Search for the cell housing the specified text and yield its [x, y] center coordinate. 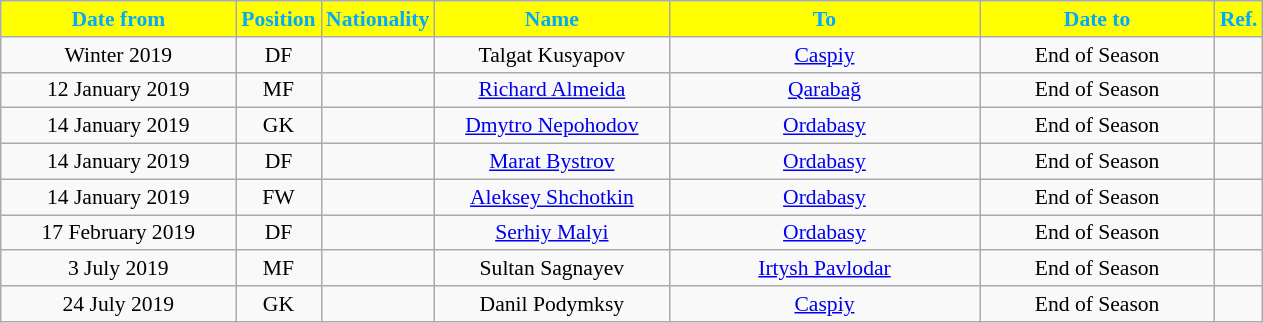
To [824, 19]
Qarabağ [824, 90]
12 January 2019 [118, 90]
Aleksey Shchotkin [552, 197]
Sultan Sagnayev [552, 269]
17 February 2019 [118, 233]
Marat Bystrov [552, 162]
FW [278, 197]
24 July 2019 [118, 304]
Nationality [378, 19]
Talgat Kusyapov [552, 55]
Winter 2019 [118, 55]
Richard Almeida [552, 90]
Irtysh Pavlodar [824, 269]
Dmytro Nepohodov [552, 126]
3 July 2019 [118, 269]
Ref. [1239, 19]
Position [278, 19]
Date from [118, 19]
Name [552, 19]
Danil Podymksy [552, 304]
Serhiy Malyi [552, 233]
Date to [1098, 19]
